Locate the cell with the specified text and output its (x, y) center coordinate. 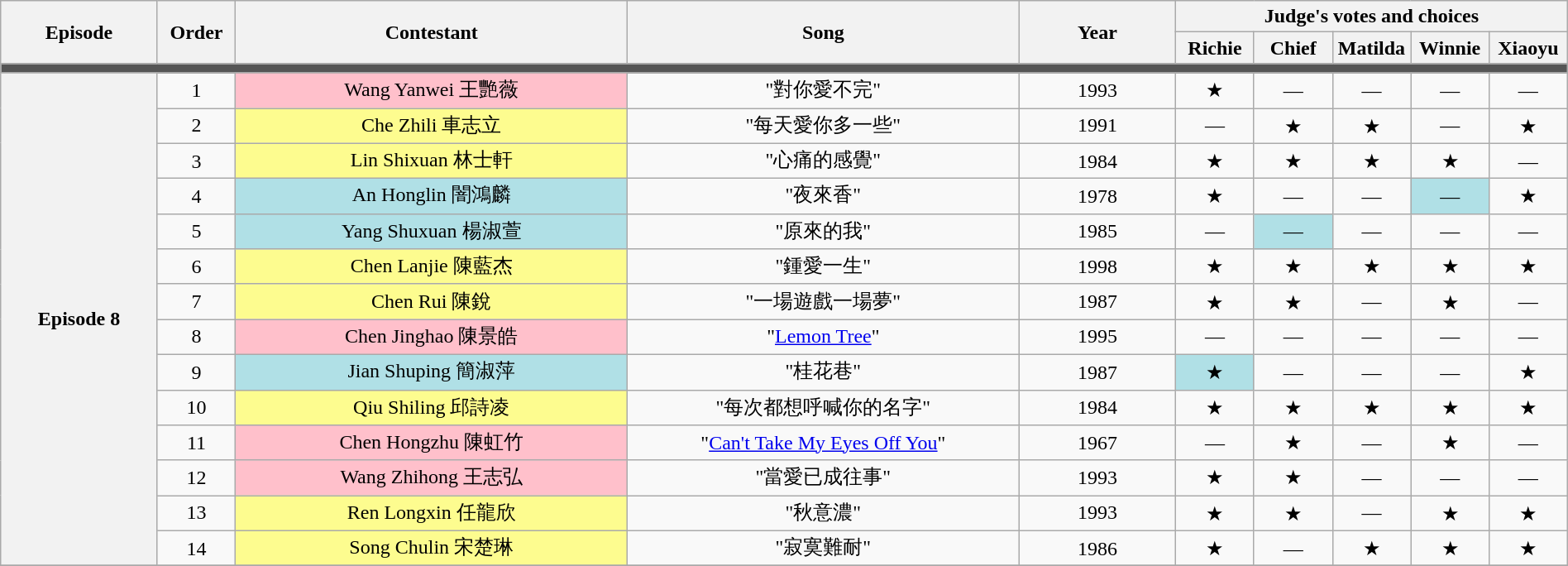
Lin Shixuan 林士軒 (432, 161)
"桂花巷" (824, 372)
1 (197, 91)
"一場遊戲一場夢" (824, 301)
Matilda (1371, 48)
"對你愛不完" (824, 91)
1978 (1097, 197)
Wang Yanwei 王艷薇 (432, 91)
Xiaoyu (1528, 48)
5 (197, 232)
Wang Zhihong 王志弘 (432, 478)
8 (197, 338)
Chen Rui 陳銳 (432, 301)
Chen Hongzhu 陳虹竹 (432, 444)
"原來的我" (824, 232)
9 (197, 372)
Song Chulin 宋楚琳 (432, 548)
Order (197, 32)
"每天愛你多一些" (824, 126)
11 (197, 444)
"鍾愛一生" (824, 266)
"秋意濃" (824, 513)
"每次都想呼喊你的名字" (824, 407)
Ren Longxin 任龍欣 (432, 513)
6 (197, 266)
Chief (1293, 48)
Contestant (432, 32)
"寂寞難耐" (824, 548)
"當愛已成往事" (824, 478)
"夜來香" (824, 197)
10 (197, 407)
Jian Shuping 簡淑萍 (432, 372)
"心痛的感覺" (824, 161)
7 (197, 301)
12 (197, 478)
Richie (1216, 48)
1998 (1097, 266)
1986 (1097, 548)
"Lemon Tree" (824, 338)
2 (197, 126)
Chen Lanjie 陳藍杰 (432, 266)
3 (197, 161)
Judge's votes and choices (1372, 17)
1985 (1097, 232)
Che Zhili 車志立 (432, 126)
An Honglin 闇鴻麟 (432, 197)
Qiu Shiling 邱詩凌 (432, 407)
Episode (79, 32)
4 (197, 197)
Episode 8 (79, 319)
1967 (1097, 444)
Winnie (1451, 48)
Song (824, 32)
Chen Jinghao 陳景皓 (432, 338)
"Can't Take My Eyes Off You" (824, 444)
13 (197, 513)
14 (197, 548)
Year (1097, 32)
Yang Shuxuan 楊淑萱 (432, 232)
1991 (1097, 126)
1995 (1097, 338)
